Detect which cell encompasses the target text, then output its [X, Y] center coordinate. 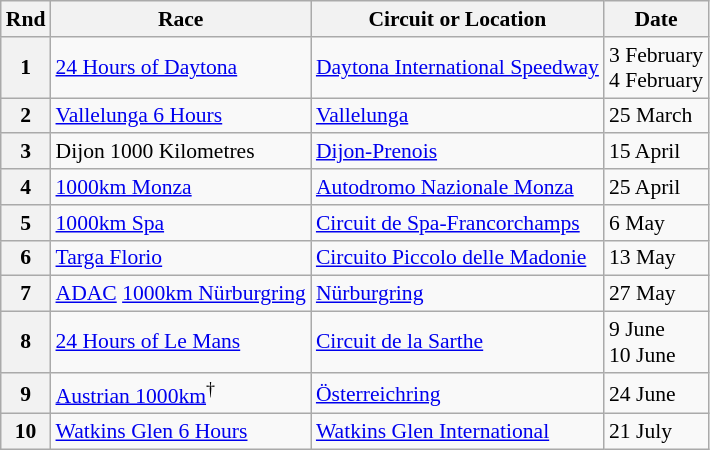
Autodromo Nazionale Monza [458, 187]
Circuit or Location [458, 19]
3 February4 February [656, 68]
7 [26, 294]
1000km Spa [180, 223]
Targa Florio [180, 258]
27 May [656, 294]
9 [26, 394]
Vallelunga 6 Hours [180, 116]
13 May [656, 258]
Date [656, 19]
3 [26, 152]
9 June10 June [656, 342]
Circuit de Spa-Francorchamps [458, 223]
25 March [656, 116]
Austrian 1000km† [180, 394]
Dijon-Prenois [458, 152]
Rnd [26, 19]
4 [26, 187]
6 [26, 258]
ADAC 1000km Nürburgring [180, 294]
24 Hours of Daytona [180, 68]
24 Hours of Le Mans [180, 342]
6 May [656, 223]
Circuito Piccolo delle Madonie [458, 258]
Watkins Glen International [458, 432]
Daytona International Speedway [458, 68]
Race [180, 19]
Circuit de la Sarthe [458, 342]
25 April [656, 187]
Dijon 1000 Kilometres [180, 152]
1000km Monza [180, 187]
10 [26, 432]
8 [26, 342]
21 July [656, 432]
Vallelunga [458, 116]
24 June [656, 394]
2 [26, 116]
Österreichring [458, 394]
Nürburgring [458, 294]
1 [26, 68]
15 April [656, 152]
5 [26, 223]
Watkins Glen 6 Hours [180, 432]
